Find where the given text appears and provide that cell's center as (x, y) coordinate. 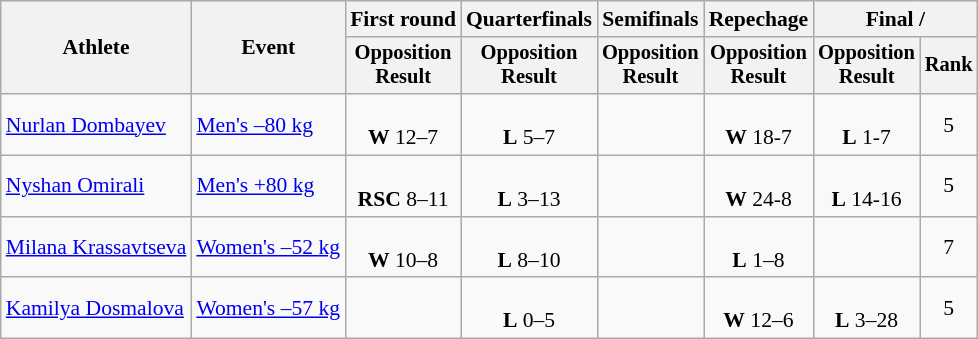
L 3–28 (866, 308)
Men's +80 kg (268, 186)
Milana Krassavtseva (96, 248)
Repechage (759, 19)
RSC 8–11 (403, 186)
Rank (949, 66)
Semifinals (650, 19)
W 24-8 (759, 186)
W 18-7 (759, 124)
Men's –80 kg (268, 124)
L 14-16 (866, 186)
Final / (895, 19)
L 8–10 (529, 248)
Event (268, 48)
Quarterfinals (529, 19)
Women's –52 kg (268, 248)
L 0–5 (529, 308)
W 12–7 (403, 124)
L 1–8 (759, 248)
First round (403, 19)
Athlete (96, 48)
Women's –57 kg (268, 308)
L 3–13 (529, 186)
L 5–7 (529, 124)
W 10–8 (403, 248)
W 12–6 (759, 308)
7 (949, 248)
Nyshan Omirali (96, 186)
L 1-7 (866, 124)
Nurlan Dombayev (96, 124)
Kamilya Dosmalova (96, 308)
